Capture the cell that displays the provided text and extract its (x, y) central coordinate. 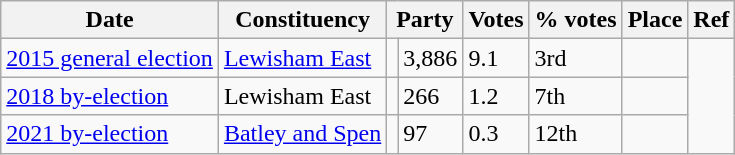
9.1 (496, 58)
97 (430, 134)
2018 by-election (110, 96)
2015 general election (110, 58)
2021 by-election (110, 134)
0.3 (496, 134)
7th (576, 96)
3,886 (430, 58)
Place (655, 20)
% votes (576, 20)
Votes (496, 20)
Ref (712, 20)
12th (576, 134)
1.2 (496, 96)
3rd (576, 58)
Party (425, 20)
Batley and Spen (302, 134)
266 (430, 96)
Date (110, 20)
Constituency (302, 20)
